Locate the cell with the specified text and output its [X, Y] center coordinate. 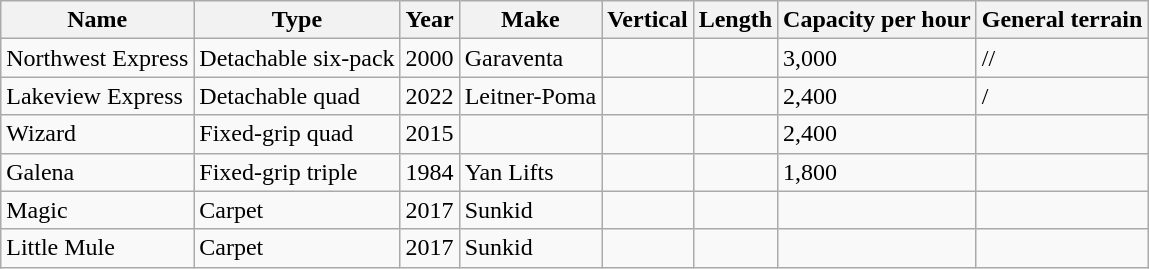
Lakeview Express [98, 96]
Fixed-grip triple [297, 172]
2022 [430, 96]
Northwest Express [98, 58]
Yan Lifts [530, 172]
Magic [98, 210]
Year [430, 20]
2015 [430, 134]
Garaventa [530, 58]
Length [735, 20]
Capacity per hour [878, 20]
Fixed-grip quad [297, 134]
Detachable six-pack [297, 58]
/ [1062, 96]
2000 [430, 58]
// [1062, 58]
Vertical [648, 20]
Detachable quad [297, 96]
Galena [98, 172]
Name [98, 20]
Type [297, 20]
1984 [430, 172]
Make [530, 20]
1,800 [878, 172]
Wizard [98, 134]
Leitner-Poma [530, 96]
3,000 [878, 58]
General terrain [1062, 20]
Little Mule [98, 248]
